Search for the cell housing the specified text and yield its [x, y] center coordinate. 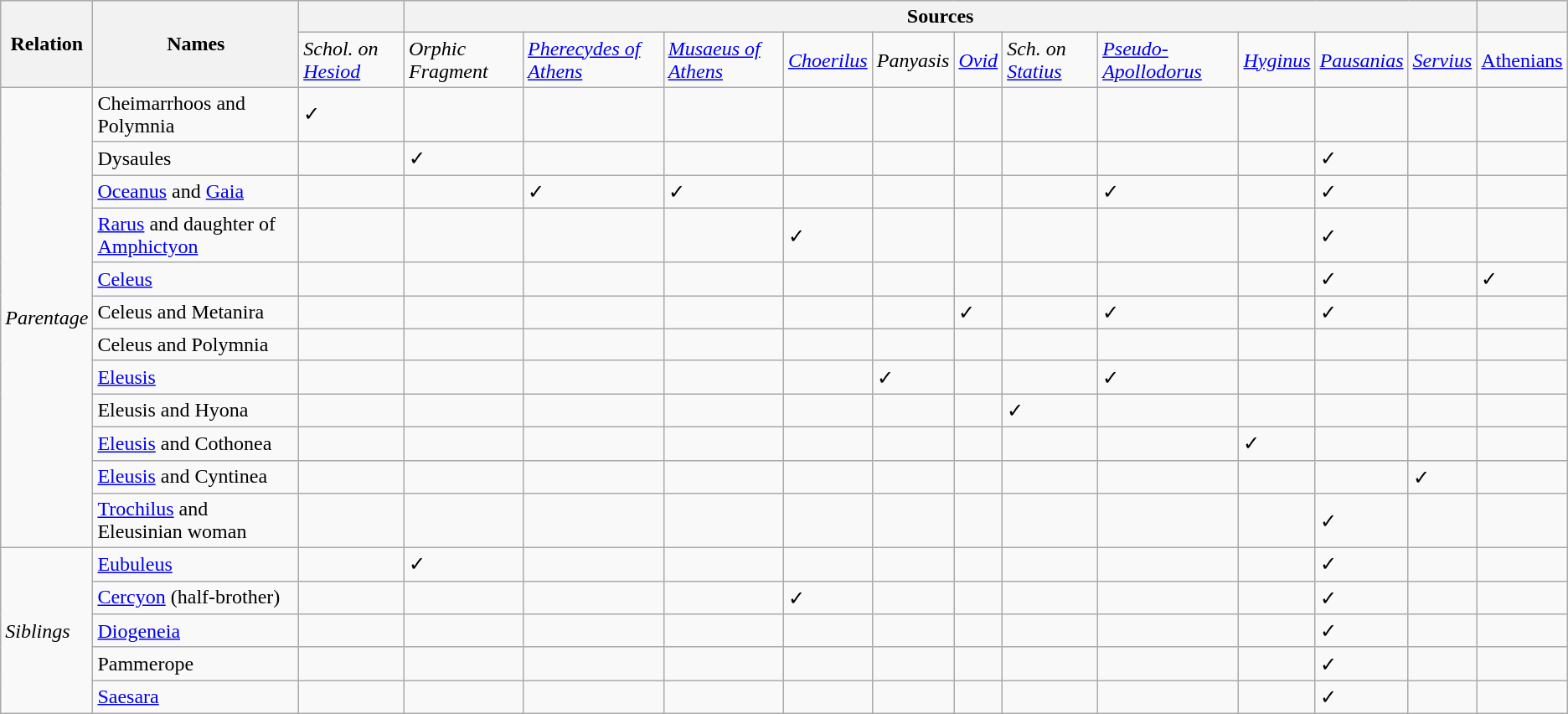
Celeus and Metanira [196, 313]
Eleusis and Cyntinea [196, 477]
Musaeus of Athens [724, 60]
Celeus and Polymnia [196, 344]
Pammerope [196, 664]
Cercyon (half-brother) [196, 598]
Choerilus [828, 60]
Names [196, 44]
Ovid [978, 60]
Rarus and daughter of Amphictyon [196, 235]
Oceanus and Gaia [196, 191]
Celeus [196, 279]
Panyasis [913, 60]
Sch. on Statius [1050, 60]
Parentage [47, 318]
Relation [47, 44]
Trochilus and Eleusinian woman [196, 521]
Siblings [47, 631]
Pherecydes of Athens [594, 60]
Eleusis and Cothonea [196, 443]
Eubuleus [196, 565]
Hyginus [1277, 60]
Servius [1442, 60]
Diogeneia [196, 631]
Sources [941, 17]
Athenians [1522, 60]
Pausanias [1362, 60]
Dysaules [196, 158]
Eleusis and Hyona [196, 411]
Eleusis [196, 377]
Saesara [196, 697]
Pseudo-Apollodorus [1168, 60]
Orphic Fragment [464, 60]
Cheimarrhoos and Polymnia [196, 114]
Schol. on Hesiod [352, 60]
